Scan for the cell matching the given text and deliver its [x, y] coordinate at center. 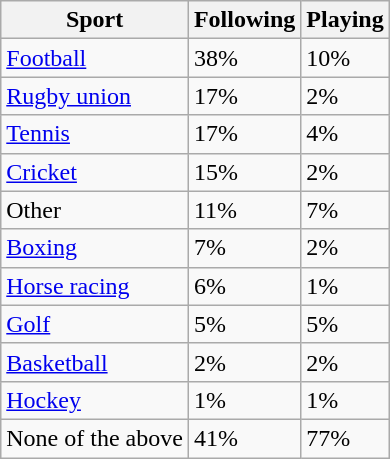
Rugby union [95, 96]
Horse racing [95, 286]
4% [345, 134]
11% [244, 210]
Boxing [95, 248]
Playing [345, 20]
Sport [95, 20]
Hockey [95, 400]
77% [345, 438]
41% [244, 438]
10% [345, 58]
38% [244, 58]
Basketball [95, 362]
Other [95, 210]
Football [95, 58]
6% [244, 286]
Tennis [95, 134]
None of the above [95, 438]
Following [244, 20]
Cricket [95, 172]
15% [244, 172]
Golf [95, 324]
